Return [x, y] of the center of cell containing provided text 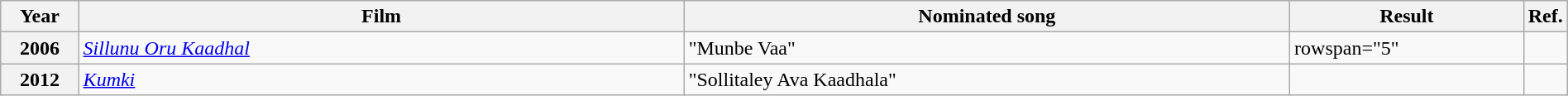
"Sollitaley Ava Kaadhala" [987, 79]
Sillunu Oru Kaadhal [381, 48]
Film [381, 17]
Kumki [381, 79]
"Munbe Vaa" [987, 48]
Year [40, 17]
Nominated song [987, 17]
2012 [40, 79]
2006 [40, 48]
Result [1408, 17]
Ref. [1545, 17]
rowspan="5" [1408, 48]
